Determine the (X, Y) coordinate at the center of the cell enclosing the given text.  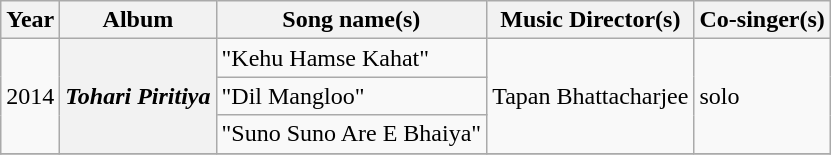
"Kehu Hamse Kahat" (352, 58)
"Suno Suno Are E Bhaiya" (352, 134)
"Dil Mangloo" (352, 96)
solo (762, 96)
2014 (30, 96)
Tohari Piritiya (138, 96)
Co-singer(s) (762, 20)
Song name(s) (352, 20)
Music Director(s) (590, 20)
Tapan Bhattacharjee (590, 96)
Album (138, 20)
Year (30, 20)
